Output the [x, y] coordinate of the center of the cell containing the given text.  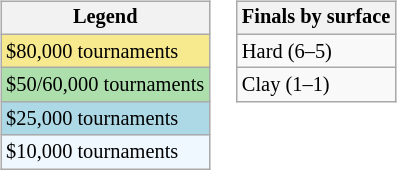
$50/60,000 tournaments [105, 85]
Finals by surface [316, 18]
$25,000 tournaments [105, 119]
Hard (6–5) [316, 51]
$80,000 tournaments [105, 51]
Clay (1–1) [316, 85]
$10,000 tournaments [105, 152]
Legend [105, 18]
